Detect which cell encompasses the target text, then output its (x, y) center coordinate. 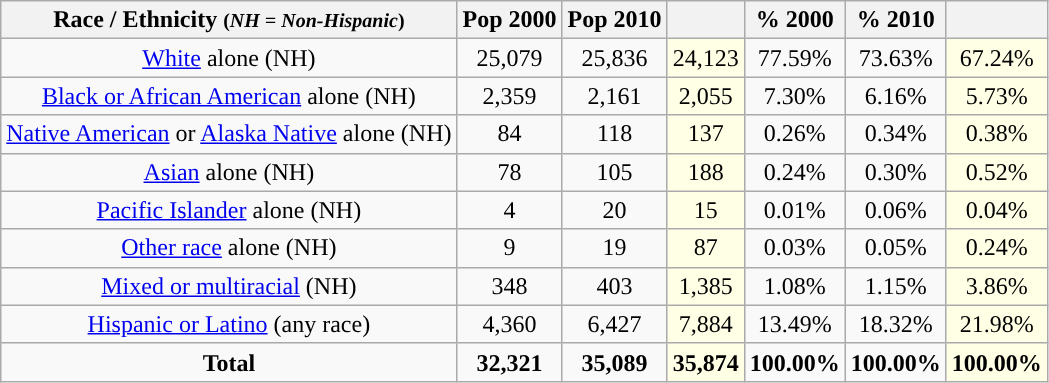
Pacific Islander alone (NH) (229, 210)
7,884 (706, 324)
6.16% (896, 96)
1.15% (896, 286)
0.04% (996, 210)
2,359 (510, 96)
84 (510, 134)
87 (706, 248)
20 (614, 210)
0.06% (896, 210)
Pop 2010 (614, 20)
35,874 (706, 362)
35,089 (614, 362)
7.30% (794, 96)
32,321 (510, 362)
White alone (NH) (229, 58)
73.63% (896, 58)
0.03% (794, 248)
Other race alone (NH) (229, 248)
Race / Ethnicity (NH = Non-Hispanic) (229, 20)
21.98% (996, 324)
137 (706, 134)
188 (706, 172)
% 2010 (896, 20)
% 2000 (794, 20)
2,161 (614, 96)
3.86% (996, 286)
0.30% (896, 172)
403 (614, 286)
18.32% (896, 324)
78 (510, 172)
105 (614, 172)
Asian alone (NH) (229, 172)
9 (510, 248)
19 (614, 248)
Native American or Alaska Native alone (NH) (229, 134)
0.05% (896, 248)
25,836 (614, 58)
0.01% (794, 210)
Total (229, 362)
Hispanic or Latino (any race) (229, 324)
4 (510, 210)
13.49% (794, 324)
348 (510, 286)
1.08% (794, 286)
5.73% (996, 96)
0.34% (896, 134)
77.59% (794, 58)
2,055 (706, 96)
0.26% (794, 134)
15 (706, 210)
67.24% (996, 58)
6,427 (614, 324)
Mixed or multiracial (NH) (229, 286)
25,079 (510, 58)
Black or African American alone (NH) (229, 96)
1,385 (706, 286)
4,360 (510, 324)
24,123 (706, 58)
0.52% (996, 172)
118 (614, 134)
Pop 2000 (510, 20)
0.38% (996, 134)
